Detect which cell encompasses the target text, then output its [X, Y] center coordinate. 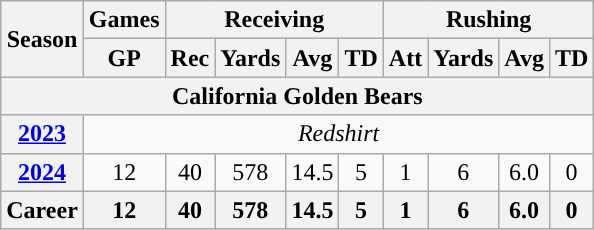
Season [42, 39]
Rushing [488, 20]
California Golden Bears [298, 96]
GP [124, 58]
Att [405, 58]
Redshirt [338, 134]
Receiving [274, 20]
Rec [190, 58]
2023 [42, 134]
Games [124, 20]
2024 [42, 172]
Career [42, 210]
